From the cell containing the given text, extract its center point as (X, Y) coordinate. 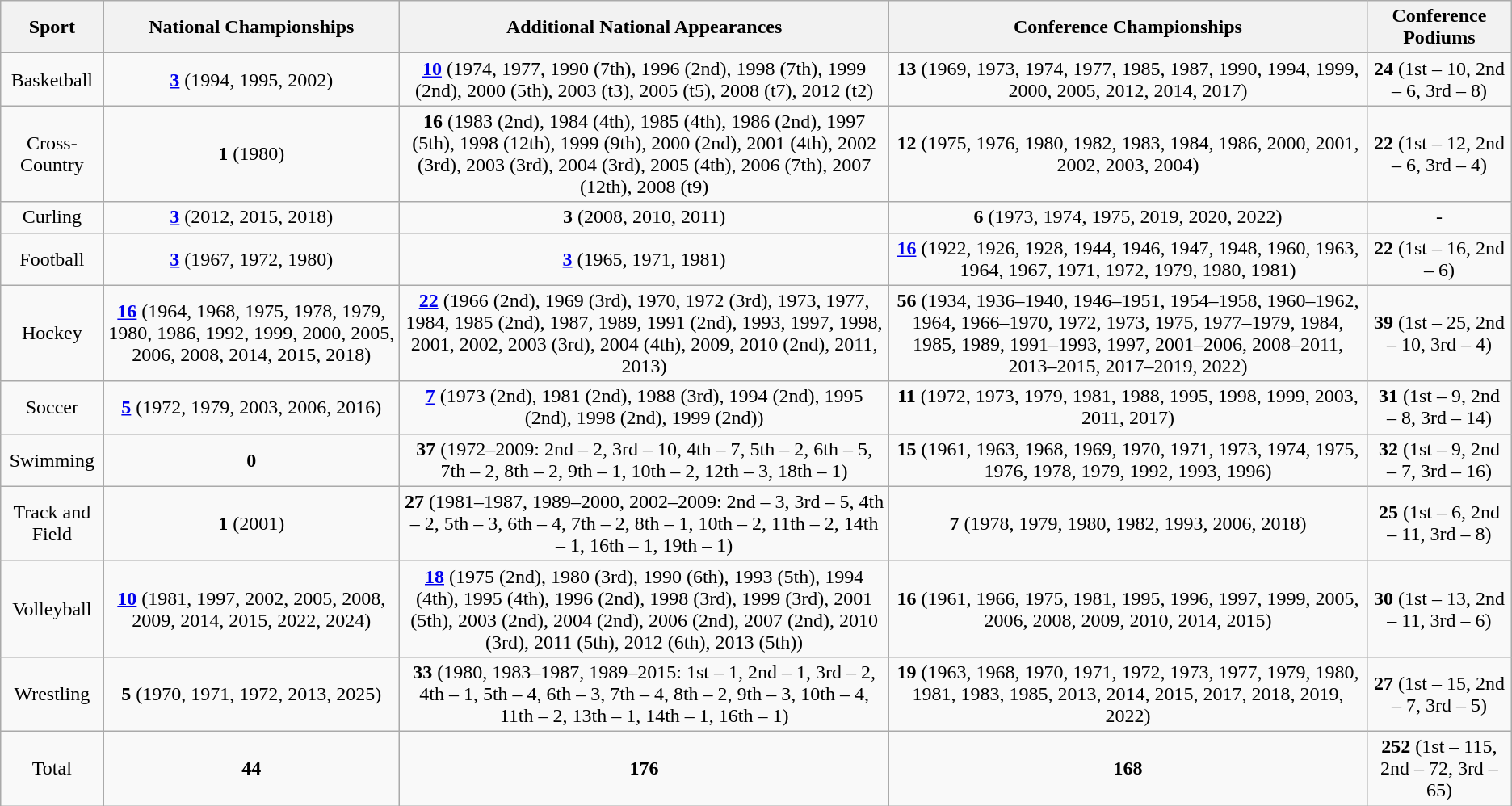
6 (1973, 1974, 1975, 2019, 2020, 2022) (1128, 217)
176 (645, 768)
7 (1973 (2nd), 1981 (2nd), 1988 (3rd), 1994 (2nd), 1995 (2nd), 1998 (2nd), 1999 (2nd)) (645, 407)
5 (1972, 1979, 2003, 2006, 2016) (252, 407)
- (1439, 217)
Sport (52, 27)
10 (1981, 1997, 2002, 2005, 2008, 2009, 2014, 2015, 2022, 2024) (252, 609)
Wrestling (52, 694)
22 (1st – 12, 2nd – 6, 3rd – 4) (1439, 153)
3 (1967, 1972, 1980) (252, 258)
15 (1961, 1963, 1968, 1969, 1970, 1971, 1973, 1974, 1975, 1976, 1978, 1979, 1992, 1993, 1996) (1128, 460)
31 (1st – 9, 2nd – 8, 3rd – 14) (1439, 407)
16 (1964, 1968, 1975, 1978, 1979, 1980, 1986, 1992, 1999, 2000, 2005, 2006, 2008, 2014, 2015, 2018) (252, 333)
Football (52, 258)
Soccer (52, 407)
12 (1975, 1976, 1980, 1982, 1983, 1984, 1986, 2000, 2001, 2002, 2003, 2004) (1128, 153)
3 (2008, 2010, 2011) (645, 217)
16 (1922, 1926, 1928, 1944, 1946, 1947, 1948, 1960, 1963, 1964, 1967, 1971, 1972, 1979, 1980, 1981) (1128, 258)
Swimming (52, 460)
3 (1994, 1995, 2002) (252, 79)
Additional National Appearances (645, 27)
25 (1st – 6, 2nd – 11, 3rd – 8) (1439, 523)
1 (1980) (252, 153)
Hockey (52, 333)
Basketball (52, 79)
Conference Championships (1128, 27)
Total (52, 768)
19 (1963, 1968, 1970, 1971, 1972, 1973, 1977, 1979, 1980, 1981, 1983, 1985, 2013, 2014, 2015, 2017, 2018, 2019, 2022) (1128, 694)
27 (1st – 15, 2nd – 7, 3rd – 5) (1439, 694)
Cross-Country (52, 153)
Conference Podiums (1439, 27)
3 (2012, 2015, 2018) (252, 217)
168 (1128, 768)
5 (1970, 1971, 1972, 2013, 2025) (252, 694)
Curling (52, 217)
11 (1972, 1973, 1979, 1981, 1988, 1995, 1998, 1999, 2003, 2011, 2017) (1128, 407)
3 (1965, 1971, 1981) (645, 258)
32 (1st – 9, 2nd – 7, 3rd – 16) (1439, 460)
1 (2001) (252, 523)
0 (252, 460)
37 (1972–2009: 2nd – 2, 3rd – 10, 4th – 7, 5th – 2, 6th – 5, 7th – 2, 8th – 2, 9th – 1, 10th – 2, 12th – 3, 18th – 1) (645, 460)
22 (1st – 16, 2nd – 6) (1439, 258)
30 (1st – 13, 2nd – 11, 3rd – 6) (1439, 609)
Track and Field (52, 523)
24 (1st – 10, 2nd – 6, 3rd – 8) (1439, 79)
Volleyball (52, 609)
44 (252, 768)
7 (1978, 1979, 1980, 1982, 1993, 2006, 2018) (1128, 523)
16 (1961, 1966, 1975, 1981, 1995, 1996, 1997, 1999, 2005, 2006, 2008, 2009, 2010, 2014, 2015) (1128, 609)
13 (1969, 1973, 1974, 1977, 1985, 1987, 1990, 1994, 1999, 2000, 2005, 2012, 2014, 2017) (1128, 79)
252 (1st – 115, 2nd – 72, 3rd – 65) (1439, 768)
39 (1st – 25, 2nd – 10, 3rd – 4) (1439, 333)
10 (1974, 1977, 1990 (7th), 1996 (2nd), 1998 (7th), 1999 (2nd), 2000 (5th), 2003 (t3), 2005 (t5), 2008 (t7), 2012 (t2) (645, 79)
27 (1981–1987, 1989–2000, 2002–2009: 2nd – 3, 3rd – 5, 4th – 2, 5th – 3, 6th – 4, 7th – 2, 8th – 1, 10th – 2, 11th – 2, 14th – 1, 16th – 1, 19th – 1) (645, 523)
National Championships (252, 27)
